For the text-containing cell, return its midpoint in [x, y] coordinate format. 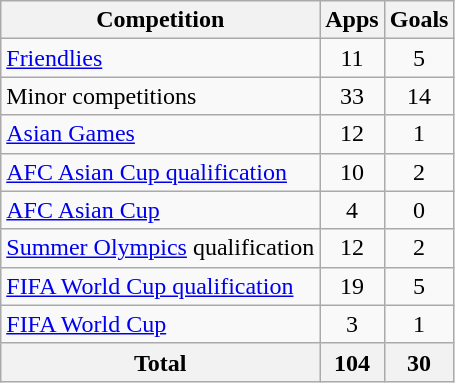
19 [352, 286]
0 [419, 210]
10 [352, 172]
Summer Olympics qualification [160, 248]
30 [419, 362]
Goals [419, 20]
Friendlies [160, 58]
FIFA World Cup qualification [160, 286]
4 [352, 210]
11 [352, 58]
3 [352, 324]
FIFA World Cup [160, 324]
14 [419, 96]
33 [352, 96]
Minor competitions [160, 96]
Apps [352, 20]
Total [160, 362]
AFC Asian Cup qualification [160, 172]
104 [352, 362]
Asian Games [160, 134]
Competition [160, 20]
AFC Asian Cup [160, 210]
